Find where the given text appears and provide that cell's center as [x, y] coordinate. 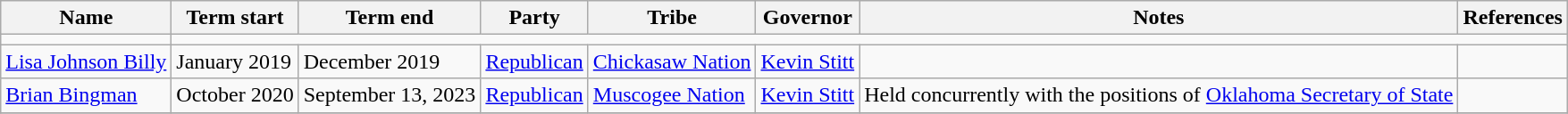
Party [534, 18]
October 2020 [235, 95]
Brian Bingman [86, 95]
Term end [390, 18]
Chickasaw Nation [672, 61]
Tribe [672, 18]
January 2019 [235, 61]
Name [86, 18]
Held concurrently with the positions of Oklahoma Secretary of State [1159, 95]
Term start [235, 18]
December 2019 [390, 61]
Muscogee Nation [672, 95]
Notes [1159, 18]
Lisa Johnson Billy [86, 61]
Governor [808, 18]
References [1513, 18]
September 13, 2023 [390, 95]
